For the text-containing cell, return its midpoint in [X, Y] coordinate format. 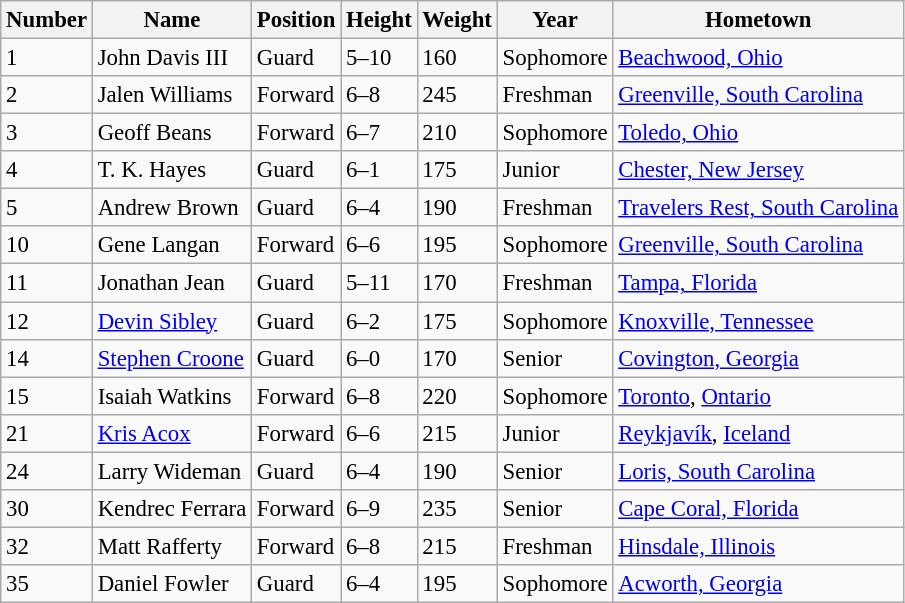
Stephen Croone [172, 358]
15 [47, 396]
Gene Langan [172, 245]
10 [47, 245]
Daniel Fowler [172, 584]
6–7 [379, 133]
Travelers Rest, South Carolina [758, 208]
11 [47, 283]
Hometown [758, 20]
Andrew Brown [172, 208]
Tampa, Florida [758, 283]
5 [47, 208]
21 [47, 433]
210 [457, 133]
Knoxville, Tennessee [758, 321]
Hinsdale, Illinois [758, 546]
5–10 [379, 58]
Number [47, 20]
160 [457, 58]
Kendrec Ferrara [172, 509]
30 [47, 509]
220 [457, 396]
Beachwood, Ohio [758, 58]
Name [172, 20]
Toledo, Ohio [758, 133]
6–0 [379, 358]
Covington, Georgia [758, 358]
Geoff Beans [172, 133]
T. K. Hayes [172, 170]
2 [47, 95]
Isaiah Watkins [172, 396]
Loris, South Carolina [758, 471]
Height [379, 20]
3 [47, 133]
6–1 [379, 170]
Jalen Williams [172, 95]
14 [47, 358]
5–11 [379, 283]
Larry Wideman [172, 471]
Year [555, 20]
Cape Coral, Florida [758, 509]
Position [296, 20]
Jonathan Jean [172, 283]
12 [47, 321]
24 [47, 471]
1 [47, 58]
Devin Sibley [172, 321]
Reykjavík, Iceland [758, 433]
6–9 [379, 509]
6–2 [379, 321]
John Davis III [172, 58]
32 [47, 546]
Toronto, Ontario [758, 396]
Weight [457, 20]
235 [457, 509]
Matt Rafferty [172, 546]
35 [47, 584]
4 [47, 170]
245 [457, 95]
Chester, New Jersey [758, 170]
Kris Acox [172, 433]
Acworth, Georgia [758, 584]
